Determine the [x, y] coordinate at the center of the cell enclosing the given text.  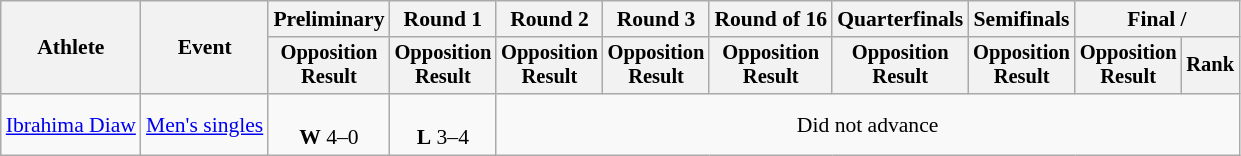
Ibrahima Diaw [71, 124]
Preliminary [328, 19]
Event [204, 48]
Semifinals [1022, 19]
Rank [1210, 66]
Round 1 [444, 19]
W 4–0 [328, 124]
Did not advance [868, 124]
L 3–4 [444, 124]
Quarterfinals [900, 19]
Round 3 [656, 19]
Round of 16 [770, 19]
Athlete [71, 48]
Men's singles [204, 124]
Final / [1157, 19]
Round 2 [550, 19]
